Extract the (X, Y) coordinate from the center of the cell holding the provided text.  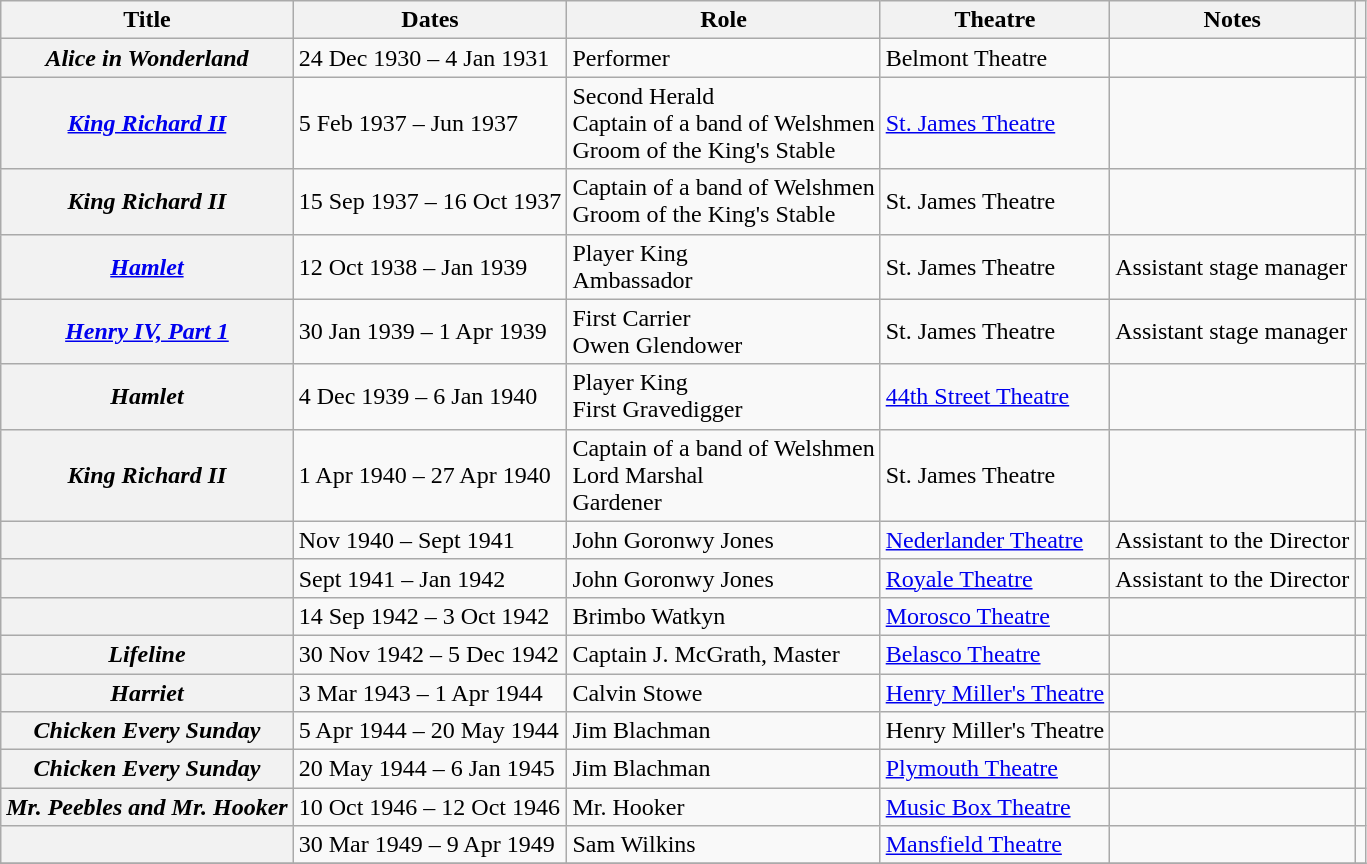
24 Dec 1930 – 4 Jan 1931 (430, 58)
12 Oct 1938 – Jan 1939 (430, 266)
Belmont Theatre (995, 58)
10 Oct 1946 – 12 Oct 1946 (430, 807)
Harriet (147, 693)
Henry IV, Part 1 (147, 332)
30 Jan 1939 – 1 Apr 1939 (430, 332)
Alice in Wonderland (147, 58)
Captain of a band of WelshmenLord MarshalGardener (724, 475)
Captain J. McGrath, Master (724, 654)
30 Mar 1949 – 9 Apr 1949 (430, 845)
Mansfield Theatre (995, 845)
20 May 1944 – 6 Jan 1945 (430, 769)
Royale Theatre (995, 578)
Sept 1941 – Jan 1942 (430, 578)
3 Mar 1943 – 1 Apr 1944 (430, 693)
Morosco Theatre (995, 616)
Music Box Theatre (995, 807)
Role (724, 20)
Title (147, 20)
44th Street Theatre (995, 396)
1 Apr 1940 – 27 Apr 1940 (430, 475)
First CarrierOwen Glendower (724, 332)
30 Nov 1942 – 5 Dec 1942 (430, 654)
Calvin Stowe (724, 693)
15 Sep 1937 – 16 Oct 1937 (430, 202)
Nov 1940 – Sept 1941 (430, 540)
Performer (724, 58)
Notes (1232, 20)
Player KingAmbassador (724, 266)
Player KingFirst Gravedigger (724, 396)
Lifeline (147, 654)
5 Apr 1944 – 20 May 1944 (430, 731)
4 Dec 1939 – 6 Jan 1940 (430, 396)
14 Sep 1942 – 3 Oct 1942 (430, 616)
Dates (430, 20)
Sam Wilkins (724, 845)
Nederlander Theatre (995, 540)
Brimbo Watkyn (724, 616)
5 Feb 1937 – Jun 1937 (430, 123)
Theatre (995, 20)
Plymouth Theatre (995, 769)
Mr. Peebles and Mr. Hooker (147, 807)
Second HeraldCaptain of a band of WelshmenGroom of the King's Stable (724, 123)
Mr. Hooker (724, 807)
Captain of a band of WelshmenGroom of the King's Stable (724, 202)
Belasco Theatre (995, 654)
